Find where the given text appears and provide that cell's center as [X, Y] coordinate. 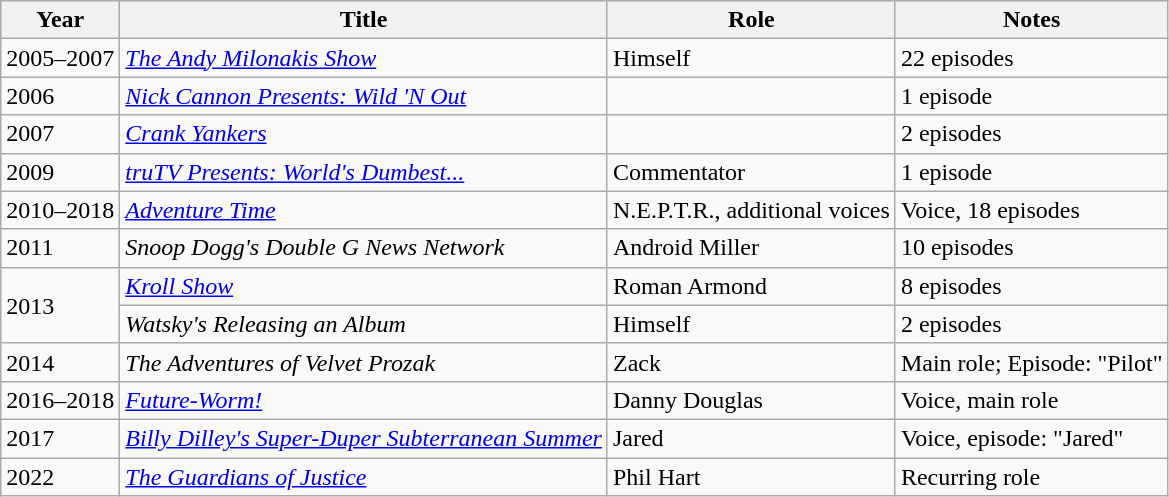
Android Miller [751, 248]
Crank Yankers [364, 134]
2017 [60, 438]
2007 [60, 134]
2013 [60, 305]
2006 [60, 96]
22 episodes [1032, 58]
Recurring role [1032, 477]
2009 [60, 172]
2010–2018 [60, 210]
2014 [60, 362]
Billy Dilley's Super-Duper Subterranean Summer [364, 438]
Kroll Show [364, 286]
2005–2007 [60, 58]
Snoop Dogg's Double G News Network [364, 248]
Phil Hart [751, 477]
Adventure Time [364, 210]
Watsky's Releasing an Album [364, 324]
Voice, main role [1032, 400]
10 episodes [1032, 248]
The Andy Milonakis Show [364, 58]
2022 [60, 477]
2016–2018 [60, 400]
Commentator [751, 172]
The Guardians of Justice [364, 477]
Roman Armond [751, 286]
Future-Worm! [364, 400]
Voice, 18 episodes [1032, 210]
Title [364, 20]
8 episodes [1032, 286]
Voice, episode: "Jared" [1032, 438]
Main role; Episode: "Pilot" [1032, 362]
Nick Cannon Presents: Wild 'N Out [364, 96]
Zack [751, 362]
Year [60, 20]
Danny Douglas [751, 400]
Jared [751, 438]
Notes [1032, 20]
Role [751, 20]
2011 [60, 248]
N.E.P.T.R., additional voices [751, 210]
The Adventures of Velvet Prozak [364, 362]
truTV Presents: World's Dumbest... [364, 172]
